Extract the (x, y) coordinate from the center of the cell holding the provided text.  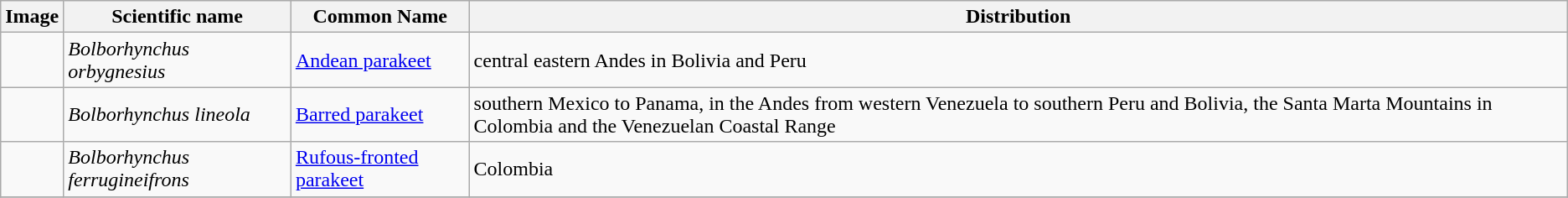
Rufous-fronted parakeet (380, 169)
central eastern Andes in Bolivia and Peru (1019, 60)
Andean parakeet (380, 60)
Bolborhynchus orbygnesius (178, 60)
Common Name (380, 17)
Barred parakeet (380, 114)
Bolborhynchus ferrugineifrons (178, 169)
Image (32, 17)
Colombia (1019, 169)
Distribution (1019, 17)
Scientific name (178, 17)
Bolborhynchus lineola (178, 114)
